For the text-containing cell, return its midpoint in [X, Y] coordinate format. 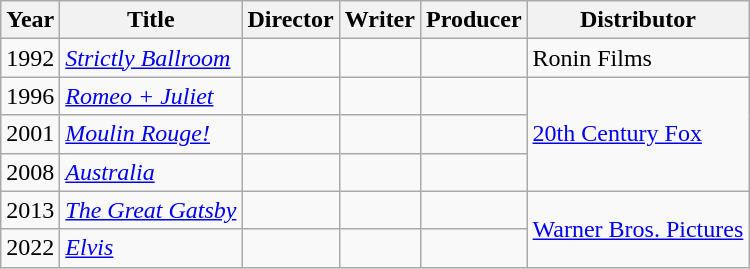
Strictly Ballroom [151, 58]
2008 [30, 172]
20th Century Fox [638, 134]
Writer [380, 20]
Romeo + Juliet [151, 96]
Warner Bros. Pictures [638, 229]
2001 [30, 134]
Australia [151, 172]
Year [30, 20]
Title [151, 20]
Director [290, 20]
1992 [30, 58]
The Great Gatsby [151, 210]
2022 [30, 248]
Elvis [151, 248]
1996 [30, 96]
Moulin Rouge! [151, 134]
Producer [474, 20]
Distributor [638, 20]
2013 [30, 210]
Ronin Films [638, 58]
